Provide the [x, y] coordinate of the cell's center where the given text is located.  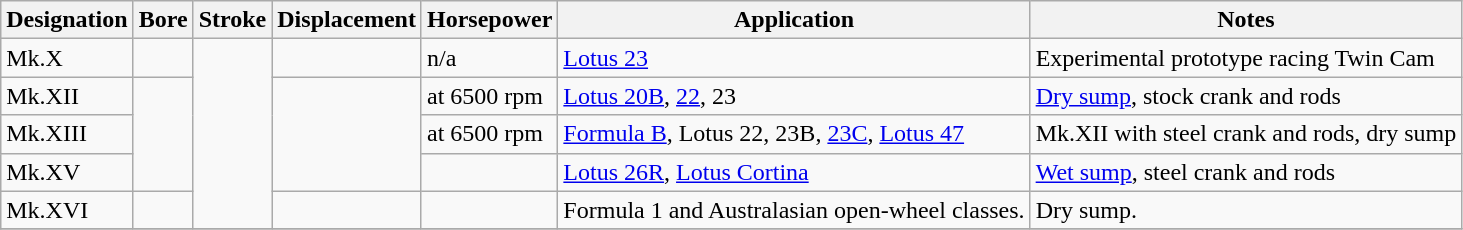
Bore [163, 20]
Designation [67, 20]
Notes [1246, 20]
Horsepower [489, 20]
Wet sump, steel crank and rods [1246, 172]
Mk.XVI [67, 210]
Dry sump. [1246, 210]
Experimental prototype racing Twin Cam [1246, 58]
Mk.XV [67, 172]
n/a [489, 58]
Mk.XII [67, 96]
Mk.XIII [67, 134]
Formula B, Lotus 22, 23B, 23C, Lotus 47 [794, 134]
Lotus 26R, Lotus Cortina [794, 172]
Dry sump, stock crank and rods [1246, 96]
Mk.XII with steel crank and rods, dry sump [1246, 134]
Mk.X [67, 58]
Application [794, 20]
Stroke [232, 20]
Formula 1 and Australasian open-wheel classes. [794, 210]
Displacement [347, 20]
Lotus 20B, 22, 23 [794, 96]
Lotus 23 [794, 58]
